Identify which cell holds the provided text, then report its [x, y] central coordinate. 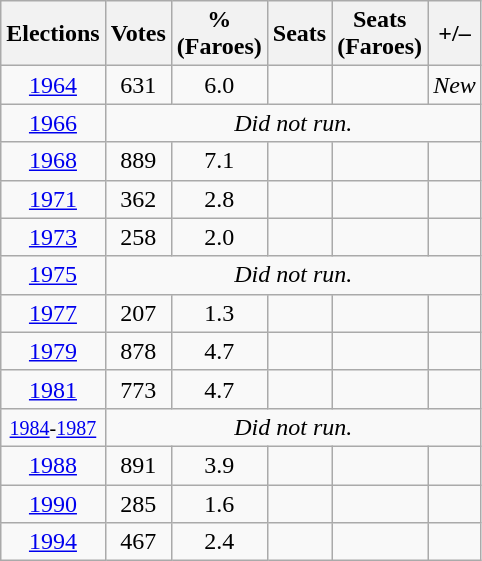
891 [138, 465]
631 [138, 85]
1977 [53, 313]
1981 [53, 389]
362 [138, 199]
1988 [53, 465]
773 [138, 389]
Seats [299, 34]
1966 [53, 123]
467 [138, 542]
1971 [53, 199]
Votes [138, 34]
Elections [53, 34]
New [455, 85]
285 [138, 503]
1979 [53, 351]
2.0 [219, 237]
207 [138, 313]
1964 [53, 85]
Seats(Faroes) [380, 34]
1990 [53, 503]
1.6 [219, 503]
2.4 [219, 542]
6.0 [219, 85]
1975 [53, 275]
878 [138, 351]
+/– [455, 34]
1.3 [219, 313]
1984-1987 [53, 427]
%(Faroes) [219, 34]
7.1 [219, 161]
258 [138, 237]
3.9 [219, 465]
2.8 [219, 199]
889 [138, 161]
1968 [53, 161]
1973 [53, 237]
1994 [53, 542]
